Capture the cell that displays the provided text and extract its (X, Y) central coordinate. 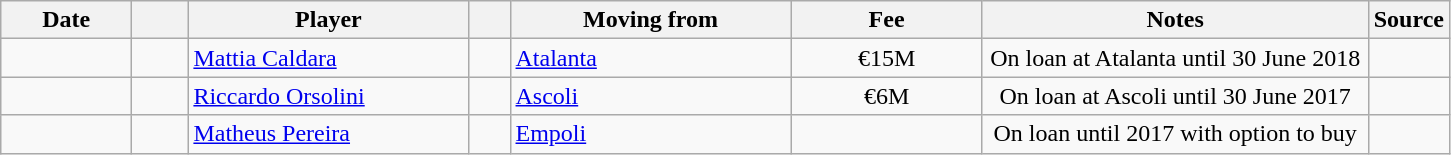
Notes (1175, 20)
Ascoli (650, 96)
On loan at Ascoli until 30 June 2017 (1175, 96)
On loan until 2017 with option to buy (1175, 134)
Atalanta (650, 58)
€6M (886, 96)
Source (1408, 20)
Fee (886, 20)
Moving from (650, 20)
Empoli (650, 134)
Date (66, 20)
Matheus Pereira (328, 134)
€15M (886, 58)
Mattia Caldara (328, 58)
Riccardo Orsolini (328, 96)
Player (328, 20)
On loan at Atalanta until 30 June 2018 (1175, 58)
